Search for the cell housing the specified text and yield its (X, Y) center coordinate. 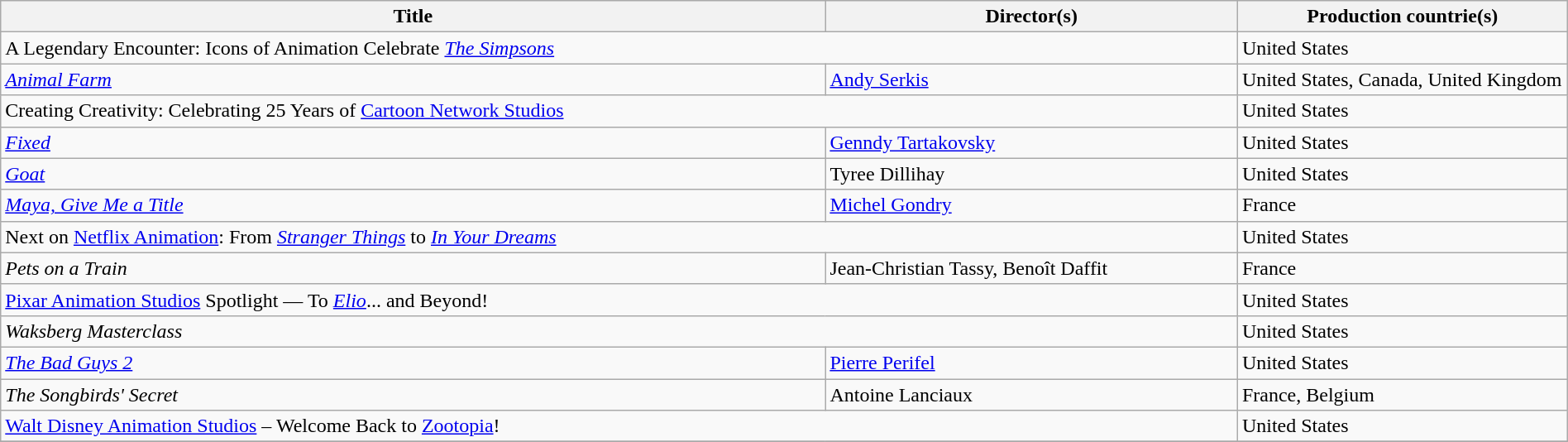
Creating Creativity: Celebrating 25 Years of Cartoon Network Studios (619, 111)
Pixar Animation Studios Spotlight — To Elio... and Beyond! (619, 300)
Walt Disney Animation Studios – Welcome Back to Zootopia! (619, 426)
Pets on a Train (414, 268)
Genndy Tartakovsky (1032, 142)
Antoine Lanciaux (1032, 395)
A Legendary Encounter: Icons of Animation Celebrate The Simpsons (619, 48)
Maya, Give Me a Title (414, 205)
Title (414, 17)
Pierre Perifel (1032, 363)
Production countrie(s) (1403, 17)
The Songbirds' Secret (414, 395)
Next on Netflix Animation: From Stranger Things to In Your Dreams (619, 237)
United States, Canada, United Kingdom (1403, 79)
Fixed (414, 142)
Michel Gondry (1032, 205)
Jean-Christian Tassy, Benoît Daffit (1032, 268)
Goat (414, 174)
Tyree Dillihay (1032, 174)
The Bad Guys 2 (414, 363)
Waksberg Masterclass (619, 331)
Andy Serkis (1032, 79)
Animal Farm (414, 79)
Director(s) (1032, 17)
France, Belgium (1403, 395)
